Provide the [X, Y] coordinate of the cell's center where the given text is located.  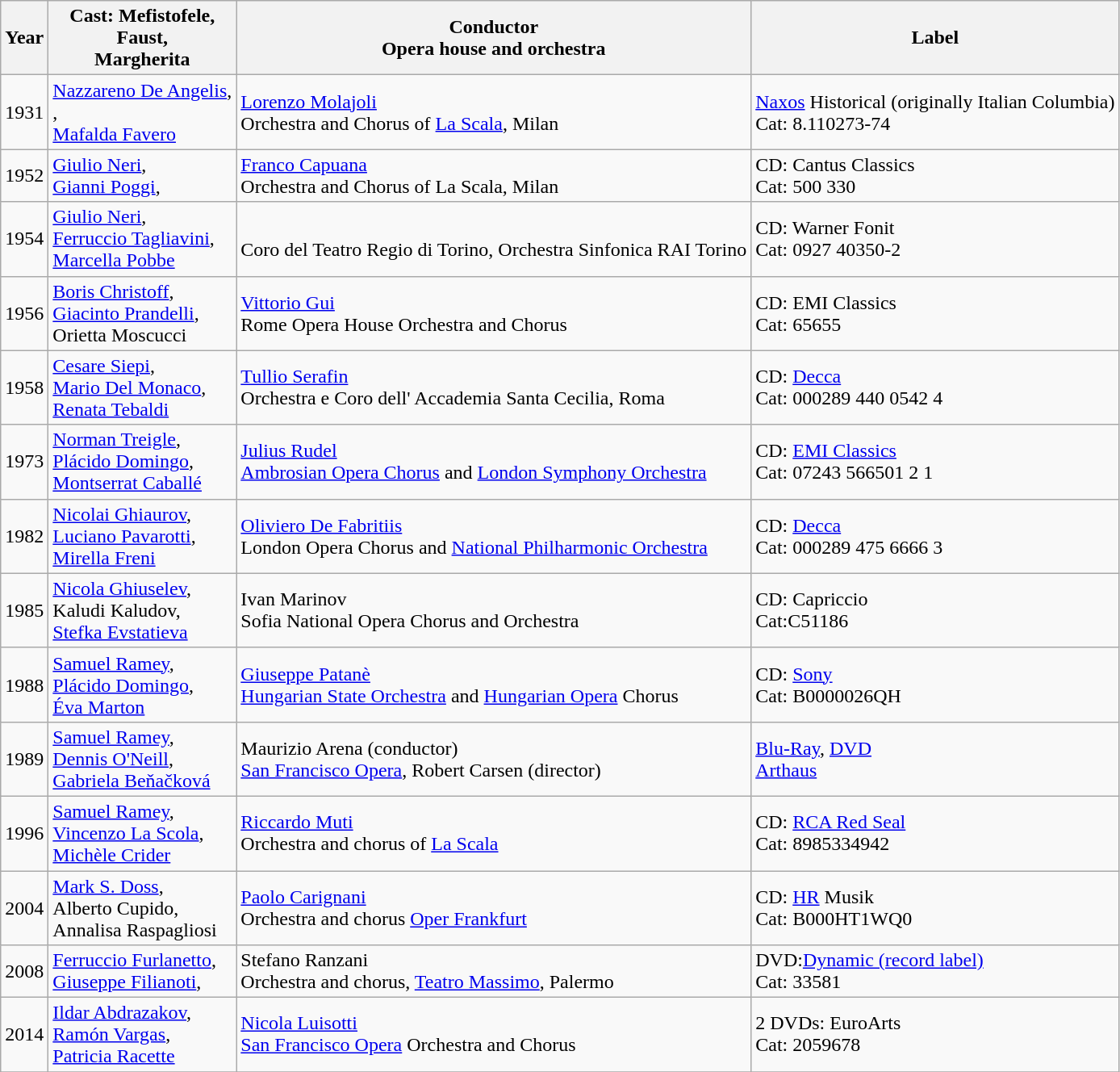
Cast: Mefistofele,Faust,Margherita [142, 38]
Giulio Neri,Gianni Poggi, [142, 176]
Nicola Luisotti San Francisco Opera Orchestra and Chorus [494, 1035]
CD: SonyCat: B0000026QH [935, 685]
CD: CapriccioCat:C51186 [935, 610]
Label [935, 38]
1996 [24, 833]
CD: EMI ClassicsCat: 07243 566501 2 1 [935, 462]
ConductorOpera house and orchestra [494, 38]
Franco CapuanaOrchestra and Chorus of La Scala, Milan [494, 176]
DVD:Dynamic (record label)Cat: 33581 [935, 972]
CD: DeccaCat: 000289 440 0542 4 [935, 387]
CD: RCA Red SealCat: 8985334942 [935, 833]
CD: Cantus ClassicsCat: 500 330 [935, 176]
Paolo Carignani Orchestra and chorus Oper Frankfurt [494, 907]
1958 [24, 387]
Ildar Abdrazakov,Ramón Vargas,Patricia Racette [142, 1035]
Coro del Teatro Regio di Torino, Orchestra Sinfonica RAI Torino [494, 239]
Naxos Historical (originally Italian Columbia)Cat: 8.110273-74 [935, 112]
Samuel Ramey,Vincenzo La Scola,Michèle Crider [142, 833]
Year [24, 38]
1956 [24, 313]
Julius RudelAmbrosian Opera Chorus and London Symphony Orchestra [494, 462]
1982 [24, 536]
Giuseppe Patanè Hungarian State Orchestra and Hungarian Opera Chorus [494, 685]
Riccardo MutiOrchestra and chorus of La Scala [494, 833]
Oliviero De Fabritiis London Opera Chorus and National Philharmonic Orchestra [494, 536]
CD: DeccaCat: 000289 475 6666 3 [935, 536]
Samuel Ramey,Plácido Domingo,Éva Marton [142, 685]
1989 [24, 759]
Cesare Siepi,Mario Del Monaco,Renata Tebaldi [142, 387]
Mark S. Doss,Alberto Cupido,Annalisa Raspagliosi [142, 907]
1952 [24, 176]
2 DVDs: EuroArtsCat: 2059678 [935, 1035]
Lorenzo MolajoliOrchestra and Chorus of La Scala, Milan [494, 112]
Nazzareno De Angelis,,Mafalda Favero [142, 112]
Giulio Neri,Ferruccio Tagliavini,Marcella Pobbe [142, 239]
Boris Christoff,Giacinto Prandelli,Orietta Moscucci [142, 313]
Ferruccio Furlanetto,Giuseppe Filianoti, [142, 972]
Maurizio Arena (conductor)San Francisco Opera, Robert Carsen (director) [494, 759]
Stefano Ranzani Orchestra and chorus, Teatro Massimo, Palermo [494, 972]
Vittorio GuiRome Opera House Orchestra and Chorus [494, 313]
1954 [24, 239]
Samuel Ramey,Dennis O'Neill,Gabriela Beňačková [142, 759]
Blu-Ray, DVDArthaus [935, 759]
1931 [24, 112]
Tullio SerafinOrchestra e Coro dell' Accademia Santa Cecilia, Roma [494, 387]
Nicola Ghiuselev,Kaludi Kaludov,Stefka Evstatieva [142, 610]
1988 [24, 685]
1985 [24, 610]
2004 [24, 907]
CD: HR MusikCat: B000HT1WQ0 [935, 907]
Ivan MarinovSofia National Opera Chorus and Orchestra [494, 610]
Nicolai Ghiaurov,Luciano Pavarotti,Mirella Freni [142, 536]
CD: EMI ClassicsCat: 65655 [935, 313]
2014 [24, 1035]
2008 [24, 972]
Norman Treigle,Plácido Domingo,Montserrat Caballé [142, 462]
1973 [24, 462]
CD: Warner FonitCat: 0927 40350-2 [935, 239]
